Return the [X, Y] coordinate for the center point of the cell that contains the specified text.  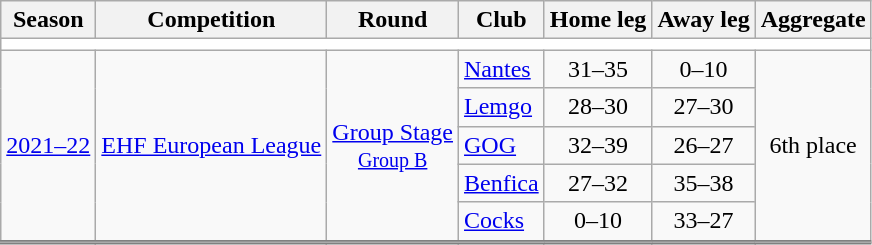
Club [502, 20]
GOG [502, 145]
Competition [212, 20]
27–30 [704, 107]
Benfica [502, 183]
Group StageGroup B [393, 146]
Season [48, 20]
Lemgo [502, 107]
27–32 [598, 183]
26–27 [704, 145]
33–27 [704, 222]
Cocks [502, 222]
2021–22 [48, 146]
Away leg [704, 20]
35–38 [704, 183]
28–30 [598, 107]
6th place [813, 146]
32–39 [598, 145]
31–35 [598, 69]
Nantes [502, 69]
Home leg [598, 20]
EHF European League [212, 146]
Round [393, 20]
Aggregate [813, 20]
